For the text-containing cell, return its midpoint in [X, Y] coordinate format. 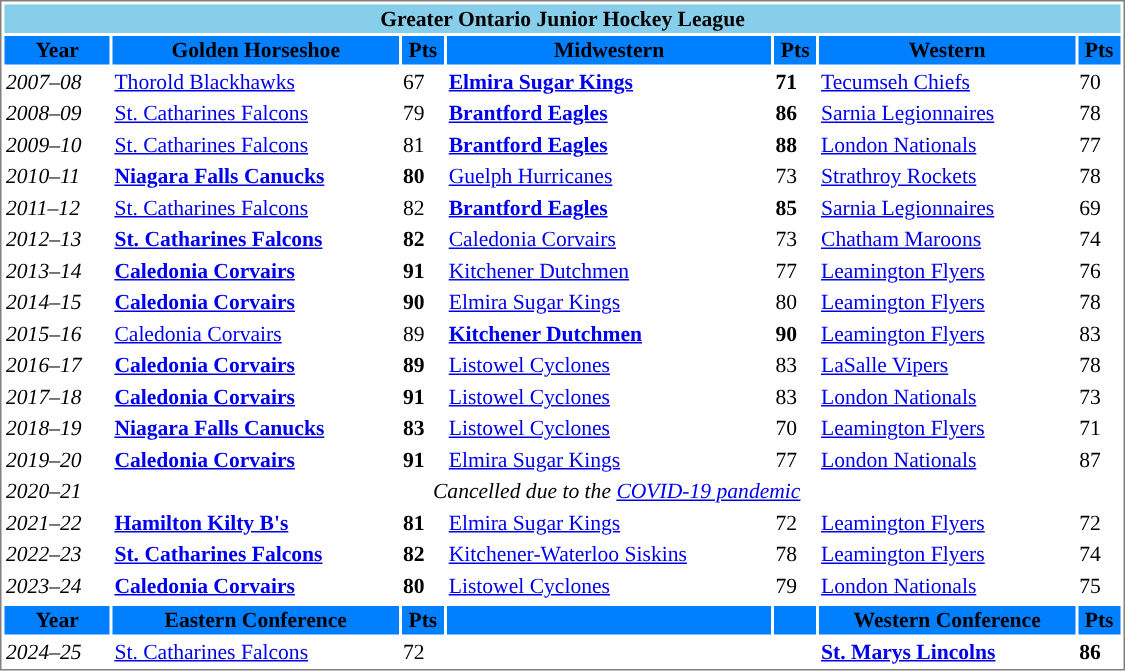
2020–21 [56, 491]
Strathroy Rockets [948, 176]
2009–10 [56, 144]
2007–08 [56, 82]
2013–14 [56, 270]
2018–19 [56, 428]
2017–18 [56, 396]
Guelph Hurricanes [609, 176]
2021–22 [56, 522]
Greater Ontario Junior Hockey League [562, 18]
LaSalle Vipers [948, 365]
Western Conference [948, 620]
Chatham Maroons [948, 239]
2022–23 [56, 554]
76 [1100, 270]
75 [1100, 586]
2016–17 [56, 365]
2015–16 [56, 334]
Golden Horseshoe [256, 50]
87 [1100, 460]
2023–24 [56, 586]
2012–13 [56, 239]
Cancelled due to the COVID-19 pandemic [617, 491]
Midwestern [609, 50]
2011–12 [56, 208]
Tecumseh Chiefs [948, 82]
2010–11 [56, 176]
85 [796, 208]
69 [1100, 208]
67 [424, 82]
Western [948, 50]
2014–15 [56, 302]
St. Marys Lincolns [948, 652]
Kitchener-Waterloo Siskins [609, 554]
2024–25 [56, 652]
Hamilton Kilty B's [256, 522]
Thorold Blackhawks [256, 82]
88 [796, 144]
Eastern Conference [256, 620]
2019–20 [56, 460]
2008–09 [56, 113]
